Identify which cell holds the provided text, then report its (X, Y) central coordinate. 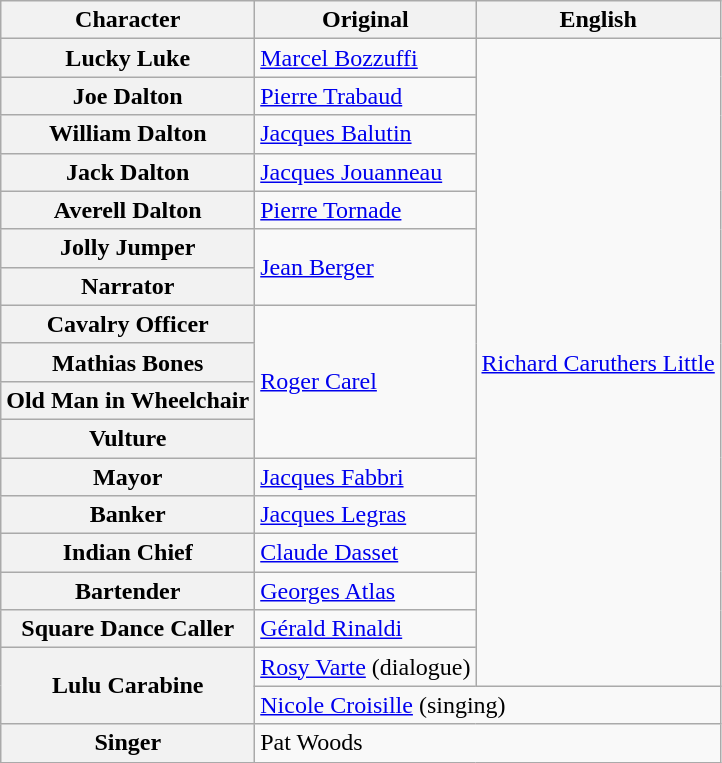
Jean Berger (366, 267)
Singer (128, 743)
Nicole Croisille (singing) (488, 705)
Jacques Fabbri (366, 477)
Lulu Carabine (128, 686)
Bartender (128, 591)
Narrator (128, 286)
Mathias Bones (128, 362)
Square Dance Caller (128, 629)
Pierre Tornade (366, 210)
Marcel Bozzuffi (366, 58)
Old Man in Wheelchair (128, 400)
Jacques Legras (366, 515)
Jacques Jouanneau (366, 172)
Averell Dalton (128, 210)
Lucky Luke (128, 58)
William Dalton (128, 134)
Character (128, 20)
Indian Chief (128, 553)
Joe Dalton (128, 96)
Mayor (128, 477)
Vulture (128, 438)
English (598, 20)
Original (366, 20)
Georges Atlas (366, 591)
Pierre Trabaud (366, 96)
Jack Dalton (128, 172)
Roger Carel (366, 381)
Jacques Balutin (366, 134)
Gérald Rinaldi (366, 629)
Claude Dasset (366, 553)
Pat Woods (488, 743)
Banker (128, 515)
Richard Caruthers Little (598, 362)
Cavalry Officer (128, 324)
Jolly Jumper (128, 248)
Rosy Varte (dialogue) (366, 667)
